Output the [x, y] coordinate of the center of the cell containing the given text.  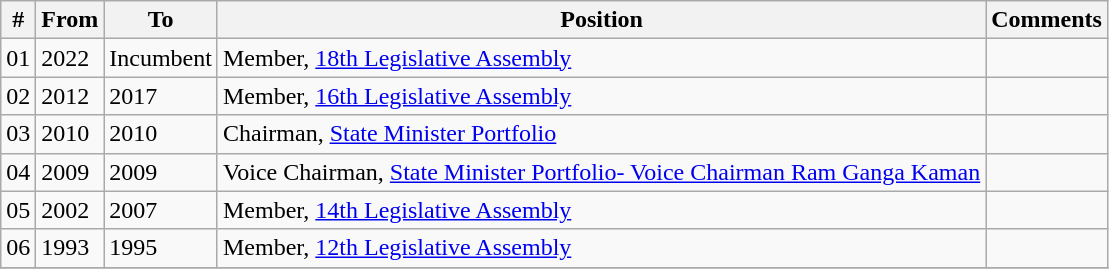
06 [18, 248]
1993 [70, 248]
2012 [70, 96]
Position [601, 20]
To [161, 20]
Member, 14th Legislative Assembly [601, 210]
04 [18, 172]
2017 [161, 96]
2022 [70, 58]
Member, 18th Legislative Assembly [601, 58]
2007 [161, 210]
Chairman, State Minister Portfolio [601, 134]
05 [18, 210]
03 [18, 134]
Incumbent [161, 58]
Voice Chairman, State Minister Portfolio- Voice Chairman Ram Ganga Kaman [601, 172]
# [18, 20]
Comments [1047, 20]
01 [18, 58]
From [70, 20]
1995 [161, 248]
02 [18, 96]
Member, 16th Legislative Assembly [601, 96]
2002 [70, 210]
Member, 12th Legislative Assembly [601, 248]
